Detect which cell encompasses the target text, then output its [X, Y] center coordinate. 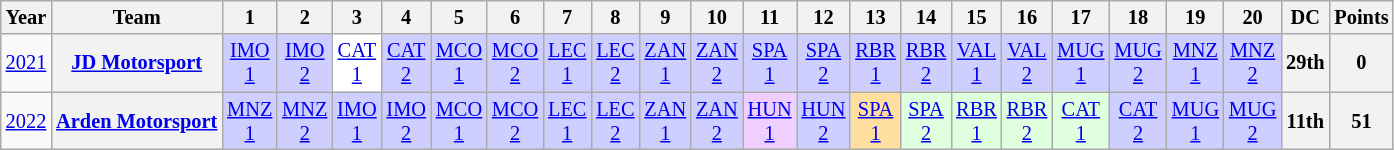
14 [926, 17]
18 [1138, 17]
29th [1305, 63]
2021 [26, 63]
20 [1252, 17]
VAL2 [1027, 63]
Year [26, 17]
11 [770, 17]
15 [976, 17]
Arden Motorsport [136, 121]
DC [1305, 17]
19 [1196, 17]
12 [823, 17]
0 [1361, 63]
16 [1027, 17]
VAL1 [976, 63]
1 [250, 17]
7 [567, 17]
8 [615, 17]
4 [406, 17]
5 [459, 17]
JD Motorsport [136, 63]
2022 [26, 121]
17 [1080, 17]
Team [136, 17]
10 [717, 17]
11th [1305, 121]
9 [665, 17]
HUN1 [770, 121]
HUN2 [823, 121]
2 [304, 17]
51 [1361, 121]
6 [515, 17]
3 [356, 17]
13 [875, 17]
Points [1361, 17]
